Return (X, Y) of the center of cell containing provided text 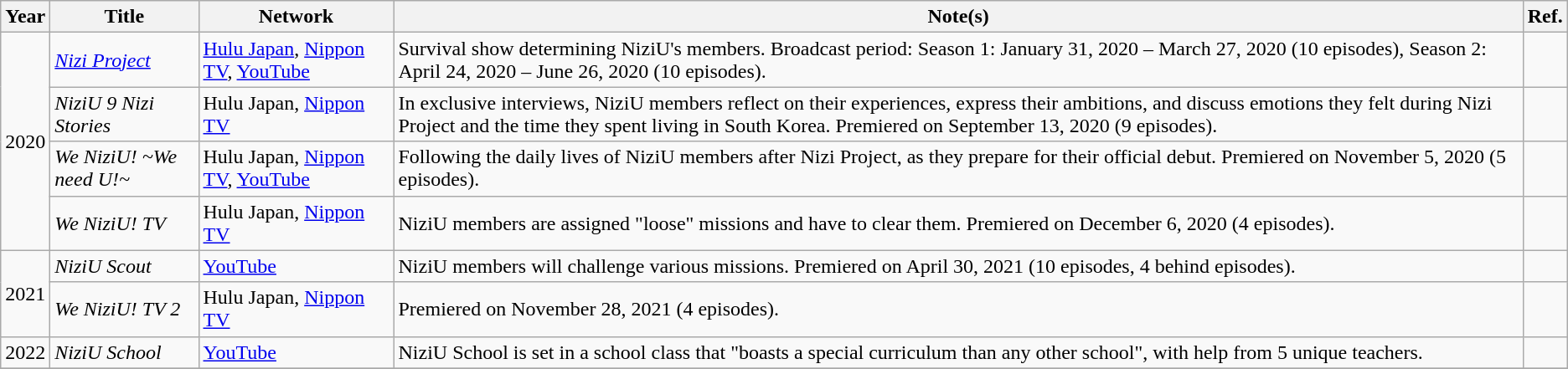
Note(s) (958, 17)
2022 (25, 352)
NiziU School is set in a school class that "boasts a special curriculum than any other school", with help from 5 unique teachers. (958, 352)
Premiered on November 28, 2021 (4 episodes). (958, 310)
NiziU members are assigned "loose" missions and have to clear them. Premiered on December 6, 2020 (4 episodes). (958, 223)
Network (297, 17)
Ref. (1545, 17)
We NiziU! TV (124, 223)
NiziU School (124, 352)
NiziU members will challenge various missions. Premiered on April 30, 2021 (10 episodes, 4 behind episodes). (958, 266)
2021 (25, 293)
Following the daily lives of NiziU members after Nizi Project, as they prepare for their official debut. Premiered on November 5, 2020 (5 episodes). (958, 169)
Year (25, 17)
2020 (25, 141)
Title (124, 17)
We NiziU! TV 2 (124, 310)
NiziU Scout (124, 266)
Nizi Project (124, 60)
NiziU 9 Nizi Stories (124, 114)
We NiziU! ~We need U!~ (124, 169)
